Search for the cell housing the specified text and yield its (x, y) center coordinate. 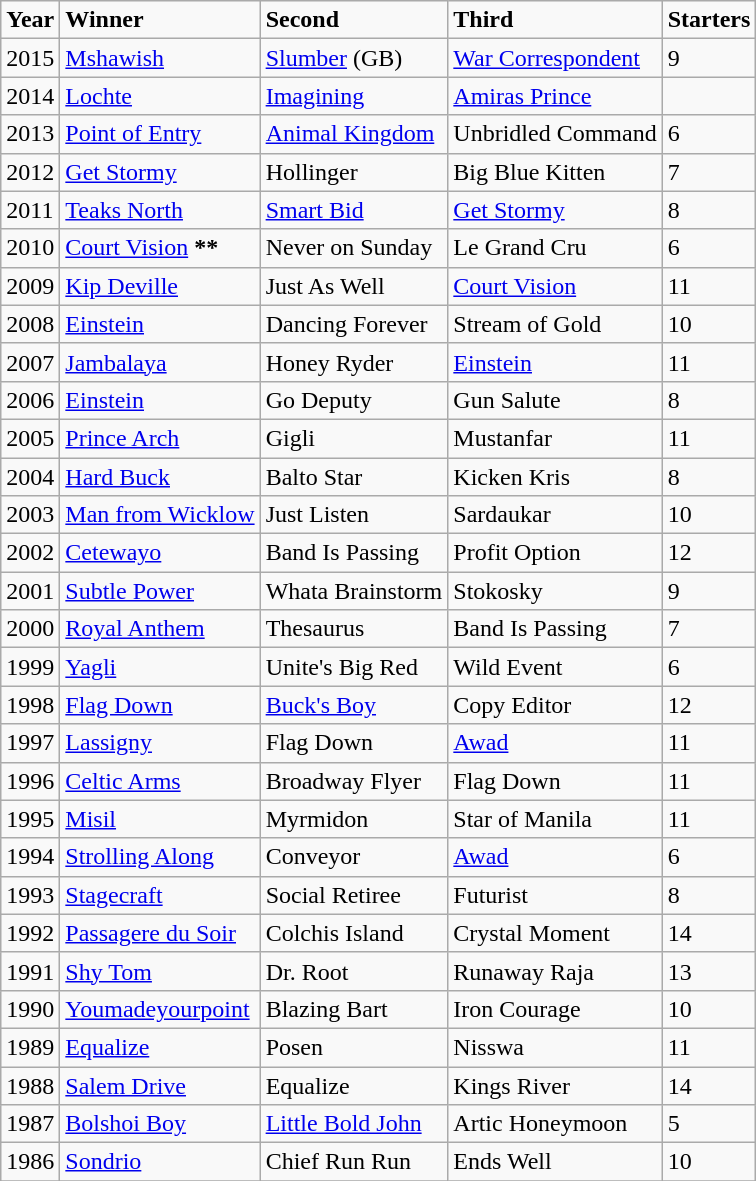
Star of Manila (555, 819)
Unbridled Command (555, 134)
Hard Buck (160, 477)
Myrmidon (354, 819)
Lochte (160, 96)
Prince Arch (160, 438)
Subtle Power (160, 591)
Sondrio (160, 1162)
Go Deputy (354, 400)
Kicken Kris (555, 477)
2014 (30, 96)
Mustanfar (555, 438)
2013 (30, 134)
Imagining (354, 96)
Iron Courage (555, 1009)
Wild Event (555, 667)
1998 (30, 705)
1990 (30, 1009)
Starters (709, 20)
Ends Well (555, 1162)
1987 (30, 1124)
Colchis Island (354, 933)
Conveyor (354, 857)
Posen (354, 1047)
1995 (30, 819)
Royal Anthem (160, 629)
Bolshoi Boy (160, 1124)
Gigli (354, 438)
2001 (30, 591)
Copy Editor (555, 705)
1994 (30, 857)
1997 (30, 743)
Just Listen (354, 515)
2010 (30, 248)
Celtic Arms (160, 781)
Buck's Boy (354, 705)
Never on Sunday (354, 248)
13 (709, 971)
Little Bold John (354, 1124)
Slumber (GB) (354, 58)
Honey Ryder (354, 362)
Thesaurus (354, 629)
Shy Tom (160, 971)
Crystal Moment (555, 933)
1991 (30, 971)
Just As Well (354, 286)
Year (30, 20)
Balto Star (354, 477)
Broadway Flyer (354, 781)
Man from Wicklow (160, 515)
Mshawish (160, 58)
1996 (30, 781)
2015 (30, 58)
Yagli (160, 667)
Nisswa (555, 1047)
2012 (30, 172)
Kings River (555, 1085)
Youmadeyourpoint (160, 1009)
1989 (30, 1047)
1988 (30, 1085)
Profit Option (555, 553)
2004 (30, 477)
Teaks North (160, 210)
5 (709, 1124)
Court Vision ** (160, 248)
Chief Run Run (354, 1162)
Lassigny (160, 743)
Smart Bid (354, 210)
Stream of Gold (555, 324)
Second (354, 20)
Winner (160, 20)
Cetewayo (160, 553)
2009 (30, 286)
Stokosky (555, 591)
Big Blue Kitten (555, 172)
1986 (30, 1162)
2002 (30, 553)
Misil (160, 819)
Runaway Raja (555, 971)
1992 (30, 933)
Court Vision (555, 286)
2007 (30, 362)
Jambalaya (160, 362)
Third (555, 20)
2006 (30, 400)
Salem Drive (160, 1085)
2011 (30, 210)
Unite's Big Red (354, 667)
Le Grand Cru (555, 248)
Whata Brainstorm (354, 591)
Blazing Bart (354, 1009)
Hollinger (354, 172)
2005 (30, 438)
War Correspondent (555, 58)
Strolling Along (160, 857)
Gun Salute (555, 400)
Artic Honeymoon (555, 1124)
2003 (30, 515)
Dancing Forever (354, 324)
Passagere du Soir (160, 933)
Dr. Root (354, 971)
1999 (30, 667)
Point of Entry (160, 134)
Social Retiree (354, 895)
Futurist (555, 895)
Animal Kingdom (354, 134)
Amiras Prince (555, 96)
1993 (30, 895)
2000 (30, 629)
Kip Deville (160, 286)
2008 (30, 324)
Sardaukar (555, 515)
Stagecraft (160, 895)
